Extract the [X, Y] coordinate from the center of the cell holding the provided text.  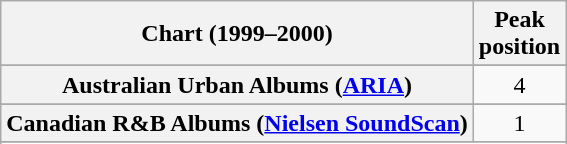
1 [519, 123]
Peakposition [519, 34]
Chart (1999–2000) [238, 34]
Canadian R&B Albums (Nielsen SoundScan) [238, 123]
4 [519, 85]
Australian Urban Albums (ARIA) [238, 85]
